Capture the cell that displays the provided text and extract its (X, Y) central coordinate. 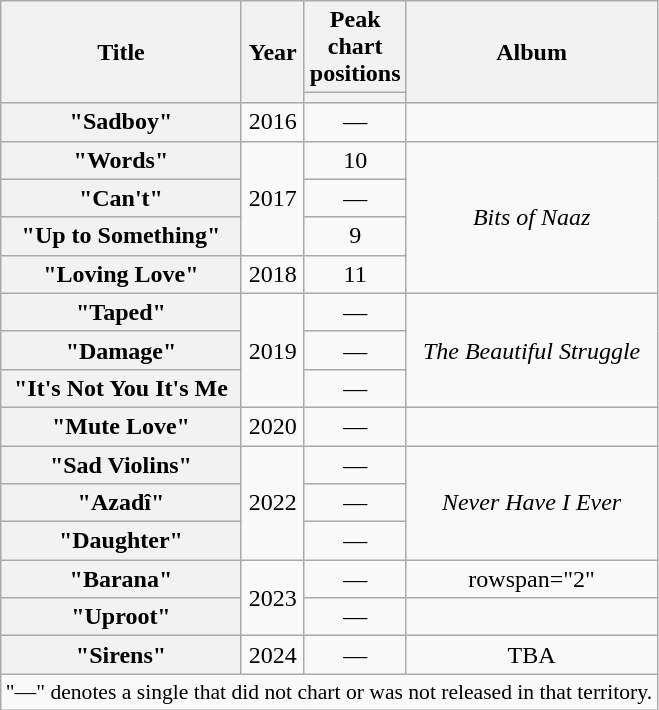
10 (355, 160)
2023 (272, 598)
"Sadboy" (121, 122)
Album (532, 52)
2018 (272, 274)
9 (355, 236)
"Sad Violins" (121, 465)
"Up to Something" (121, 236)
"—" denotes a single that did not chart or was not released in that territory. (329, 692)
"Mute Love" (121, 426)
TBA (532, 655)
2016 (272, 122)
11 (355, 274)
2020 (272, 426)
"Uproot" (121, 617)
rowspan="2" (532, 579)
"Taped" (121, 312)
2017 (272, 198)
"Azadî" (121, 503)
Year (272, 52)
"Damage" (121, 350)
"It's Not You It's Me (121, 388)
Peak chart positions (355, 47)
Title (121, 52)
2024 (272, 655)
Bits of Naaz (532, 217)
"Words" (121, 160)
Never Have I Ever (532, 503)
2022 (272, 503)
"Loving Love" (121, 274)
The Beautiful Struggle (532, 350)
"Daughter" (121, 541)
"Barana" (121, 579)
"Sirens" (121, 655)
"Can't" (121, 198)
2019 (272, 350)
